From the cell containing the given text, extract its center point as [X, Y] coordinate. 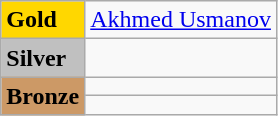
Gold [43, 20]
Akhmed Usmanov [181, 20]
Bronze [43, 96]
Silver [43, 58]
